Extract the (x, y) coordinate from the center of the cell holding the provided text.  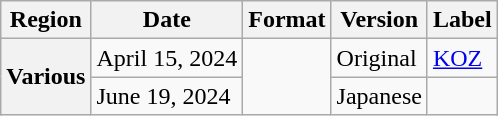
KOZ (462, 58)
Label (462, 20)
Original (379, 58)
Date (167, 20)
June 19, 2024 (167, 96)
April 15, 2024 (167, 58)
Japanese (379, 96)
Various (46, 77)
Version (379, 20)
Region (46, 20)
Format (287, 20)
